Search for the cell housing the specified text and yield its (X, Y) center coordinate. 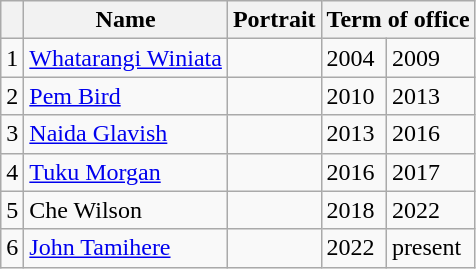
John Tamihere (126, 248)
2009 (430, 58)
6 (12, 248)
2017 (430, 172)
2004 (354, 58)
Pem Bird (126, 96)
5 (12, 210)
Portrait (274, 20)
present (430, 248)
Che Wilson (126, 210)
1 (12, 58)
Naida Glavish (126, 134)
4 (12, 172)
2018 (354, 210)
2010 (354, 96)
3 (12, 134)
Name (126, 20)
Tuku Morgan (126, 172)
2 (12, 96)
Whatarangi Winiata (126, 58)
Term of office (398, 20)
